Extract the [X, Y] coordinate from the center of the cell holding the provided text.  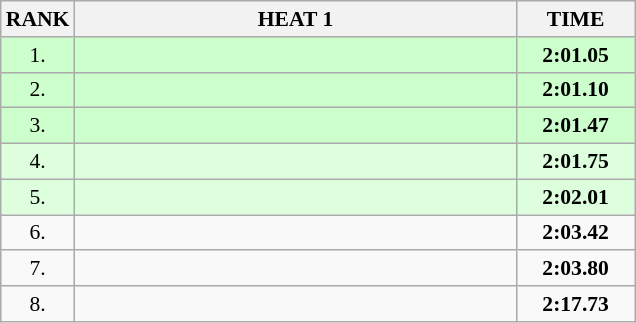
2:01.47 [576, 126]
2:01.05 [576, 55]
RANK [38, 19]
6. [38, 233]
1. [38, 55]
2:17.73 [576, 304]
2. [38, 90]
3. [38, 126]
HEAT 1 [295, 19]
2:03.80 [576, 269]
4. [38, 162]
TIME [576, 19]
7. [38, 269]
2:02.01 [576, 197]
2:01.75 [576, 162]
8. [38, 304]
2:01.10 [576, 90]
2:03.42 [576, 233]
5. [38, 197]
